Output the [x, y] coordinate of the center of the cell containing the given text.  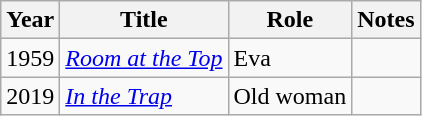
Role [290, 20]
In the Trap [144, 96]
Eva [290, 58]
Notes [386, 20]
Old woman [290, 96]
2019 [30, 96]
Year [30, 20]
Room at the Top [144, 58]
1959 [30, 58]
Title [144, 20]
